Identify which cell holds the provided text, then report its [X, Y] central coordinate. 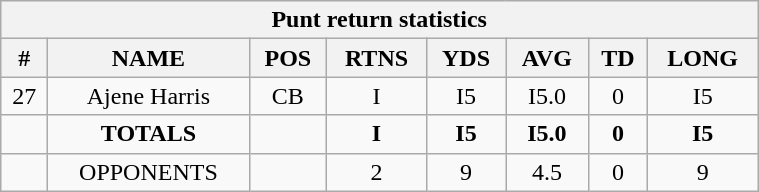
27 [24, 96]
2 [377, 172]
CB [288, 96]
Ajene Harris [148, 96]
YDS [466, 58]
OPPONENTS [148, 172]
RTNS [377, 58]
TOTALS [148, 134]
TD [618, 58]
Punt return statistics [380, 20]
4.5 [547, 172]
LONG [703, 58]
# [24, 58]
NAME [148, 58]
POS [288, 58]
AVG [547, 58]
